Provide the (x, y) coordinate of the cell's center where the given text is located.  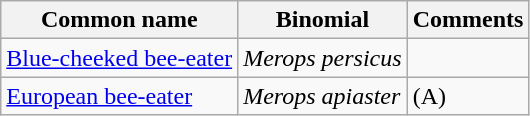
European bee-eater (120, 96)
Comments (468, 20)
Merops persicus (323, 58)
Blue-cheeked bee-eater (120, 58)
(A) (468, 96)
Binomial (323, 20)
Common name (120, 20)
Merops apiaster (323, 96)
